Determine the [x, y] coordinate at the center of the cell enclosing the given text.  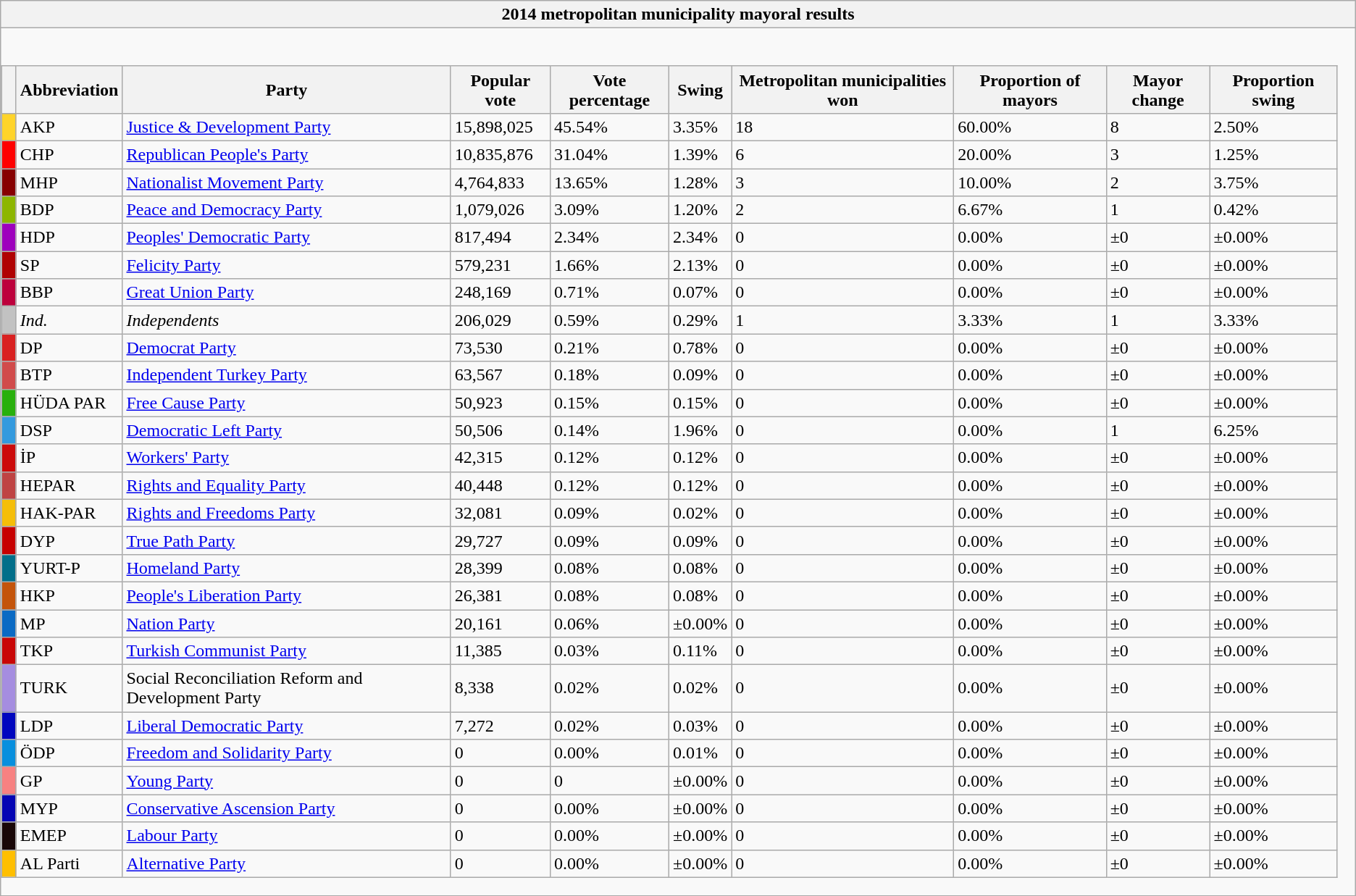
50,506 [500, 430]
0.14% [609, 430]
11,385 [500, 651]
0.18% [609, 375]
6.25% [1273, 430]
Proportion of mayors [1030, 90]
Swing [700, 90]
Nationalist Movement Party [287, 182]
26,381 [500, 595]
20,161 [500, 624]
0.29% [700, 320]
YURT-P [70, 568]
Young Party [287, 781]
0.21% [609, 348]
Nation Party [287, 624]
579,231 [500, 265]
Rights and Freedoms Party [287, 513]
Party [287, 90]
Social Reconciliation Reform and Development Party [287, 688]
1.28% [700, 182]
1.66% [609, 265]
Rights and Equality Party [287, 485]
2.50% [1273, 127]
HAK-PAR [70, 513]
32,081 [500, 513]
0.78% [700, 348]
1.25% [1273, 154]
0.06% [609, 624]
DP [70, 348]
0.42% [1273, 210]
1.39% [700, 154]
HÜDA PAR [70, 403]
10,835,876 [500, 154]
BTP [70, 375]
Popular vote [500, 90]
50,923 [500, 403]
20.00% [1030, 154]
Great Union Party [287, 293]
1,079,026 [500, 210]
0.01% [700, 753]
248,169 [500, 293]
0.07% [700, 293]
28,399 [500, 568]
Abbreviation [70, 90]
Freedom and Solidarity Party [287, 753]
1.96% [700, 430]
0.11% [700, 651]
3.35% [700, 127]
Liberal Democratic Party [287, 726]
Peace and Democracy Party [287, 210]
10.00% [1030, 182]
GP [70, 781]
Workers' Party [287, 458]
60.00% [1030, 127]
MP [70, 624]
Mayor change [1158, 90]
3.09% [609, 210]
DSP [70, 430]
31.04% [609, 154]
Independents [287, 320]
2.13% [700, 265]
1.20% [700, 210]
7,272 [500, 726]
Democrat Party [287, 348]
AL Parti [70, 863]
4,764,833 [500, 182]
MHP [70, 182]
Peoples' Democratic Party [287, 238]
BBP [70, 293]
Turkish Communist Party [287, 651]
6 [843, 154]
ÖDP [70, 753]
0.71% [609, 293]
0.59% [609, 320]
TURK [70, 688]
3.75% [1273, 182]
Alternative Party [287, 863]
Homeland Party [287, 568]
2014 metropolitan municipality mayoral results [678, 14]
206,029 [500, 320]
LDP [70, 726]
BDP [70, 210]
HKP [70, 595]
HEPAR [70, 485]
CHP [70, 154]
13.65% [609, 182]
Republican People's Party [287, 154]
29,727 [500, 540]
People's Liberation Party [287, 595]
Free Cause Party [287, 403]
Democratic Left Party [287, 430]
817,494 [500, 238]
63,567 [500, 375]
8,338 [500, 688]
Metropolitan municipalities won [843, 90]
40,448 [500, 485]
SP [70, 265]
İP [70, 458]
45.54% [609, 127]
6.67% [1030, 210]
42,315 [500, 458]
Ind. [70, 320]
EMEP [70, 836]
AKP [70, 127]
18 [843, 127]
MYP [70, 808]
Conservative Ascension Party [287, 808]
TKP [70, 651]
HDP [70, 238]
Labour Party [287, 836]
Independent Turkey Party [287, 375]
True Path Party [287, 540]
73,530 [500, 348]
15,898,025 [500, 127]
Vote percentage [609, 90]
Felicity Party [287, 265]
8 [1158, 127]
Justice & Development Party [287, 127]
DYP [70, 540]
Proportion swing [1273, 90]
